Return the (X, Y) coordinate for the center point of the cell that contains the specified text.  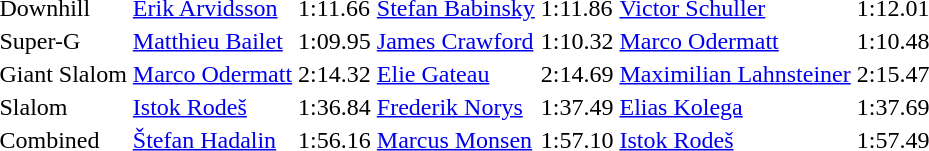
2:14.32 (335, 74)
1:10.32 (577, 41)
Elias Kolega (735, 107)
Istok Rodeš (212, 107)
James Crawford (456, 41)
Maximilian Lahnsteiner (735, 74)
Matthieu Bailet (212, 41)
Frederik Norys (456, 107)
1:37.49 (577, 107)
1:09.95 (335, 41)
1:36.84 (335, 107)
2:14.69 (577, 74)
Elie Gateau (456, 74)
